Search for the cell housing the specified text and yield its [x, y] center coordinate. 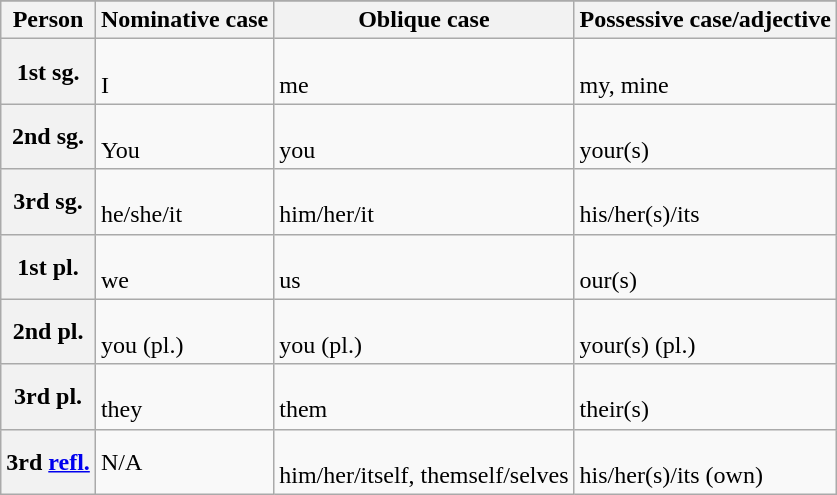
him/her/it [424, 202]
their(s) [705, 396]
we [184, 266]
3rd pl. [48, 396]
they [184, 396]
my, mine [705, 72]
2nd sg. [48, 136]
Nominative case [184, 20]
your(s) (pl.) [705, 332]
Possessive case/adjective [705, 20]
Oblique case [424, 20]
him/her/itself, themself/selves [424, 462]
I [184, 72]
you [424, 136]
3rd refl. [48, 462]
3rd sg. [48, 202]
You [184, 136]
Person [48, 20]
our(s) [705, 266]
he/she/it [184, 202]
your(s) [705, 136]
2nd pl. [48, 332]
1st sg. [48, 72]
1st pl. [48, 266]
N/A [184, 462]
his/her(s)/its [705, 202]
them [424, 396]
us [424, 266]
his/her(s)/its (own) [705, 462]
me [424, 72]
